Capture the cell that displays the provided text and extract its [X, Y] central coordinate. 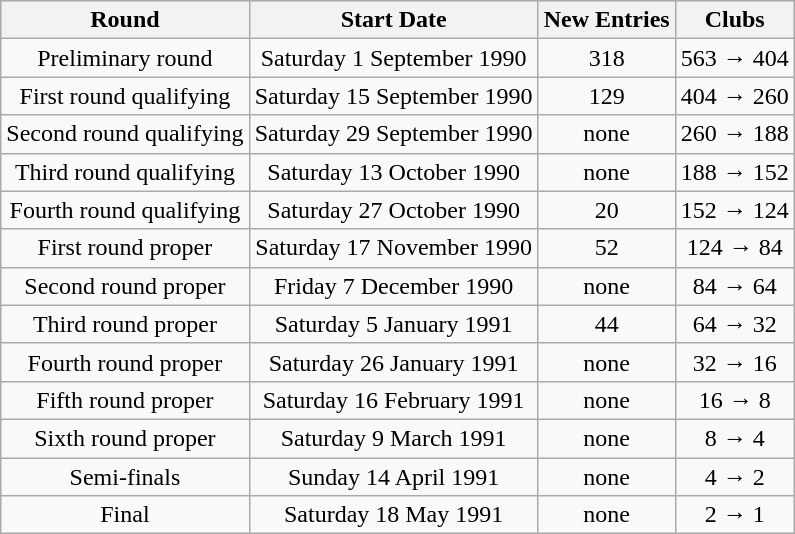
188 → 152 [734, 172]
First round qualifying [125, 96]
8 → 4 [734, 438]
Third round proper [125, 324]
32 → 16 [734, 362]
Saturday 15 September 1990 [394, 96]
Saturday 29 September 1990 [394, 134]
Preliminary round [125, 58]
Semi-finals [125, 477]
44 [606, 324]
Sunday 14 April 1991 [394, 477]
124 → 84 [734, 248]
563 → 404 [734, 58]
Final [125, 515]
404 → 260 [734, 96]
64 → 32 [734, 324]
4 → 2 [734, 477]
16 → 8 [734, 400]
52 [606, 248]
260 → 188 [734, 134]
Friday 7 December 1990 [394, 286]
Saturday 26 January 1991 [394, 362]
Saturday 1 September 1990 [394, 58]
Third round qualifying [125, 172]
Saturday 17 November 1990 [394, 248]
Saturday 5 January 1991 [394, 324]
Second round proper [125, 286]
New Entries [606, 20]
Fourth round qualifying [125, 210]
2 → 1 [734, 515]
Round [125, 20]
Saturday 27 October 1990 [394, 210]
318 [606, 58]
Fifth round proper [125, 400]
First round proper [125, 248]
Second round qualifying [125, 134]
Saturday 13 October 1990 [394, 172]
Start Date [394, 20]
20 [606, 210]
Fourth round proper [125, 362]
84 → 64 [734, 286]
129 [606, 96]
Saturday 16 February 1991 [394, 400]
Sixth round proper [125, 438]
Clubs [734, 20]
152 → 124 [734, 210]
Saturday 9 March 1991 [394, 438]
Saturday 18 May 1991 [394, 515]
